Extract the (x, y) coordinate from the center of the cell holding the provided text.  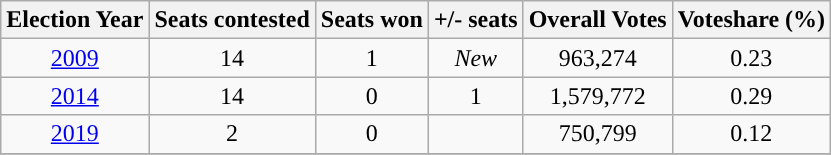
Voteshare (%) (751, 20)
0.12 (751, 134)
750,799 (598, 134)
New (476, 58)
Seats won (372, 20)
1,579,772 (598, 96)
963,274 (598, 58)
2009 (75, 58)
Seats contested (232, 20)
Overall Votes (598, 20)
2019 (75, 134)
+/- seats (476, 20)
Election Year (75, 20)
2014 (75, 96)
2 (232, 134)
0.23 (751, 58)
0.29 (751, 96)
